Output the (X, Y) coordinate of the center of the cell containing the given text.  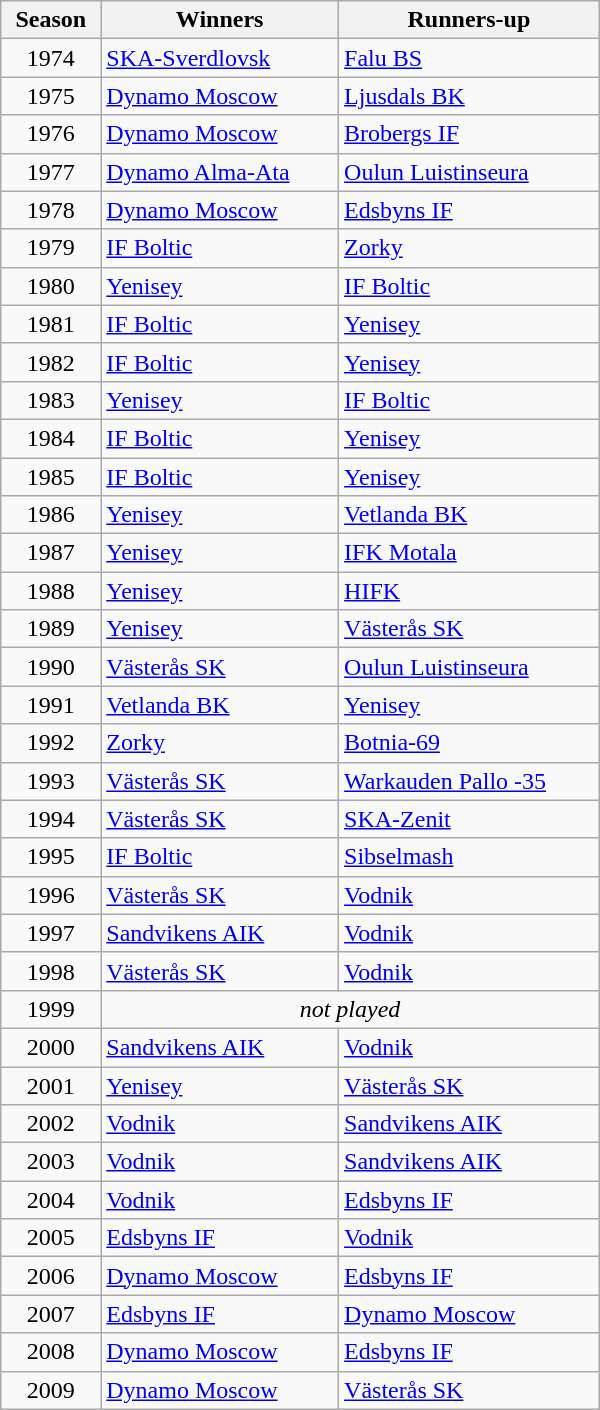
2002 (51, 1124)
Brobergs IF (470, 134)
1979 (51, 248)
1994 (51, 819)
2005 (51, 1238)
1985 (51, 477)
IFK Motala (470, 553)
not played (350, 1009)
2008 (51, 1352)
1984 (51, 438)
1992 (51, 743)
1982 (51, 362)
HIFK (470, 591)
1980 (51, 286)
1978 (51, 210)
2003 (51, 1162)
1988 (51, 591)
SKA-Sverdlovsk (220, 58)
2000 (51, 1047)
1991 (51, 705)
1995 (51, 857)
2004 (51, 1200)
1975 (51, 96)
1974 (51, 58)
2001 (51, 1085)
2007 (51, 1314)
1987 (51, 553)
1977 (51, 172)
Botnia-69 (470, 743)
1986 (51, 515)
SKA-Zenit (470, 819)
1996 (51, 895)
Dynamo Alma-Ata (220, 172)
Sibselmash (470, 857)
Falu BS (470, 58)
1983 (51, 400)
Ljusdals BK (470, 96)
Warkauden Pallo -35 (470, 781)
Winners (220, 20)
2006 (51, 1276)
2009 (51, 1390)
1989 (51, 629)
1998 (51, 971)
Runners-up (470, 20)
1993 (51, 781)
1981 (51, 324)
1976 (51, 134)
1990 (51, 667)
1999 (51, 1009)
1997 (51, 933)
Season (51, 20)
